Search for the cell housing the specified text and yield its [X, Y] center coordinate. 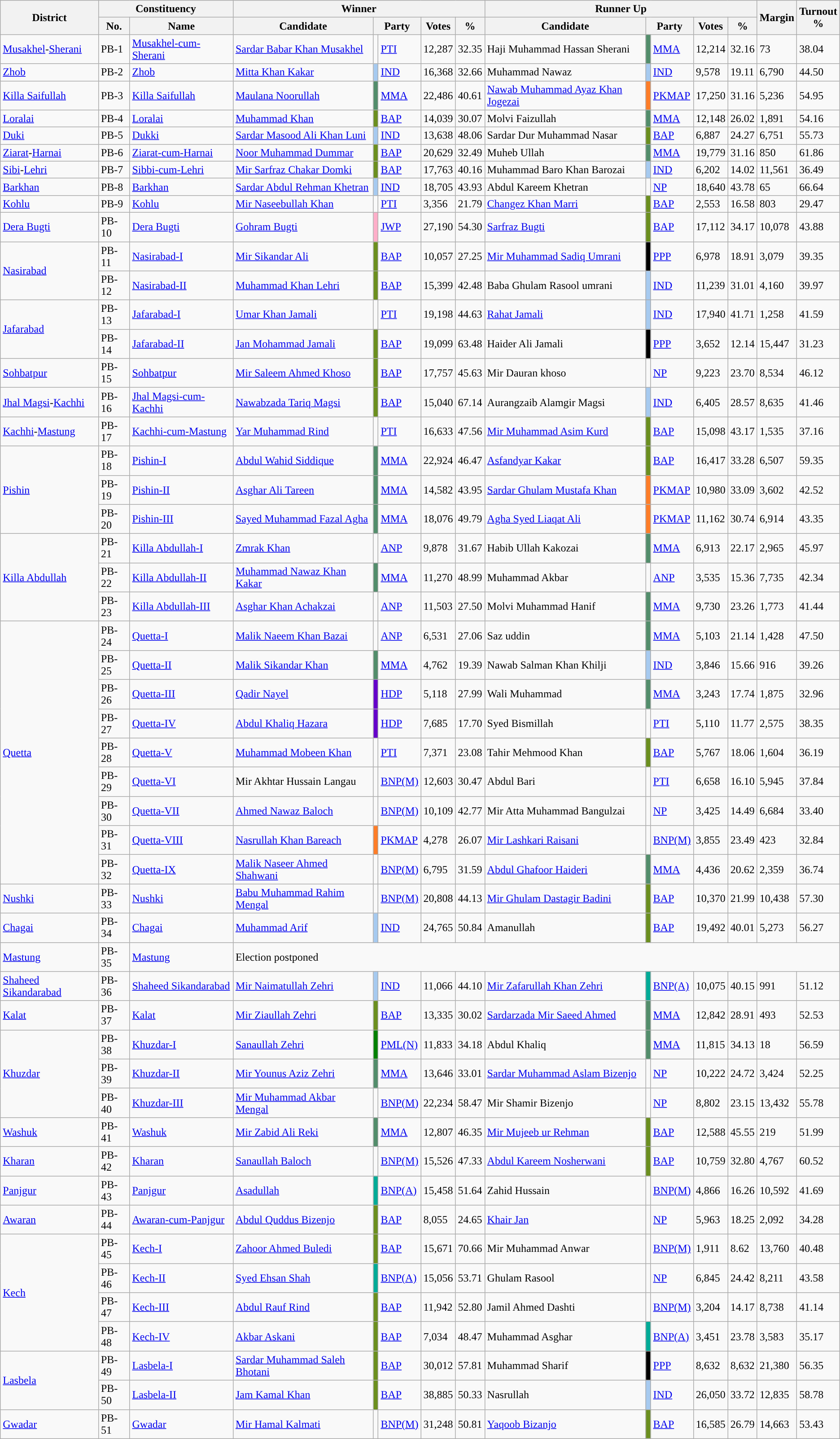
Muhammad Nawaz Khan Kakar [303, 577]
13,638 [438, 136]
PB-31 [114, 840]
Quetta-V [181, 753]
Muhammad Khan [303, 118]
Muhammad Mobeen Khan [303, 753]
Baba Ghulam Rasool umrani [565, 285]
12,835 [777, 1395]
33.09 [742, 490]
16,417 [711, 460]
15,040 [438, 402]
Sardar Ghulam Mustafa Khan [565, 490]
61.86 [818, 153]
Abdul Kareem Khetran [565, 187]
Quetta-VIII [181, 840]
52.80 [470, 1308]
Turnout% [818, 17]
Abdul Rauf Rind [303, 1308]
Malik Sikandar Khan [303, 665]
Wali Muhammad [565, 694]
63.48 [470, 344]
PB-5 [114, 136]
43.78 [742, 187]
28.57 [742, 402]
916 [777, 665]
Akbar Askani [303, 1336]
23.70 [742, 373]
4,767 [777, 1161]
Nasrullah [565, 1395]
18 [777, 1045]
12,603 [438, 782]
18.06 [742, 753]
15,399 [438, 285]
32.96 [818, 694]
44.50 [818, 72]
Mir Muhammad Akbar Mengal [303, 1103]
Muhammad Akbar [565, 577]
5,110 [711, 723]
50.33 [470, 1395]
PB-22 [114, 577]
Ziarat-Harnai [49, 153]
24.42 [742, 1278]
2,965 [777, 548]
3,425 [711, 811]
PB-29 [114, 782]
Mir Naimatullah Zehri [303, 986]
32.84 [818, 840]
30.74 [742, 519]
5,103 [711, 635]
12,807 [438, 1132]
11,942 [438, 1308]
18,076 [438, 519]
15,458 [438, 1190]
15,098 [711, 432]
Khuzdar-III [181, 1103]
19,779 [711, 153]
47.56 [470, 432]
19,492 [711, 928]
PB-24 [114, 635]
8,738 [777, 1308]
27.06 [470, 635]
38.04 [818, 49]
2,553 [711, 204]
Sayed Muhammad Fazal Agha [303, 519]
43.58 [818, 1278]
18,640 [711, 187]
PB-23 [114, 607]
PB-36 [114, 986]
46.47 [470, 460]
Syed Bismillah [565, 723]
46.35 [470, 1132]
Kachhi-cum-Mastung [181, 432]
44.10 [470, 986]
16.58 [742, 204]
15,056 [438, 1278]
56.35 [818, 1366]
23.15 [742, 1103]
3,079 [777, 256]
13,760 [777, 1249]
10,075 [711, 986]
22.17 [742, 548]
Kech-II [181, 1278]
PB-42 [114, 1161]
PB-44 [114, 1220]
Mir Ziaullah Zehri [303, 1015]
8,211 [777, 1278]
24.27 [742, 136]
53.71 [470, 1278]
Pishin-I [181, 460]
43.17 [742, 432]
Winner [359, 9]
Khuzdar [49, 1073]
23.78 [742, 1336]
Muhammad Nawaz [565, 72]
PB-16 [114, 402]
10,078 [777, 227]
60.52 [818, 1161]
44.63 [470, 315]
Nawab Muhammad Ayaz Khan Jogezai [565, 95]
16.10 [742, 782]
10,222 [711, 1073]
8,635 [777, 402]
10,057 [438, 256]
Syed Ehsan Shah [303, 1278]
Kech [49, 1293]
23.08 [470, 753]
52.53 [818, 1015]
10,980 [711, 490]
6,790 [777, 72]
27.25 [470, 256]
Mitta Khan Kakar [303, 72]
17,112 [711, 227]
13,646 [438, 1073]
9,730 [711, 607]
27.99 [470, 694]
1,891 [777, 118]
Pishin-II [181, 490]
5,963 [711, 1220]
Sanaullah Zehri [303, 1045]
Lasbela-II [181, 1395]
39.97 [818, 285]
5,236 [777, 95]
13,432 [777, 1103]
30.07 [470, 118]
Jam Kamal Khan [303, 1395]
Abdul Khaliq [565, 1045]
47.50 [818, 635]
29.47 [818, 204]
Name [181, 26]
65 [777, 187]
Zahid Hussain [565, 1190]
Sardar Abdul Rehman Khetran [303, 187]
Changez Khan Marri [565, 204]
4,762 [438, 665]
35.17 [818, 1336]
Mir Sarfraz Chakar Domki [303, 170]
Quetta-IV [181, 723]
PB-30 [114, 811]
58.47 [470, 1103]
58.78 [818, 1395]
PB-32 [114, 870]
803 [777, 204]
15.36 [742, 577]
16.26 [742, 1190]
1,911 [711, 1249]
9,578 [711, 72]
54.16 [818, 118]
6,531 [438, 635]
32.80 [742, 1161]
PB-39 [114, 1073]
38.35 [818, 723]
38,885 [438, 1395]
4,278 [438, 840]
28.91 [742, 1015]
Musakhel-Sherani [49, 49]
Sibi-Lehri [49, 170]
Muhammad Khan Lehri [303, 285]
14,663 [777, 1424]
PB-1 [114, 49]
7,034 [438, 1336]
Muhammad Arif [303, 928]
PB-26 [114, 694]
PB-3 [114, 95]
Ahmed Nawaz Baloch [303, 811]
7,685 [438, 723]
12.14 [742, 344]
52.25 [818, 1073]
18.25 [742, 1220]
PB-45 [114, 1249]
Maulana Noorullah [303, 95]
Sibbi-cum-Lehri [181, 170]
14.49 [742, 811]
No. [114, 26]
26,050 [711, 1395]
Killa Abdullah [49, 577]
Abdul Ghafoor Haideri [565, 870]
4,866 [711, 1190]
48.06 [470, 136]
PB-48 [114, 1336]
Abdul Bari [565, 782]
PB-34 [114, 928]
23.26 [742, 607]
Mir Mujeeb ur Rehman [565, 1132]
26.07 [470, 840]
PB-17 [114, 432]
11,066 [438, 986]
Rahat Jamali [565, 315]
Quetta [49, 752]
6,914 [777, 519]
33.01 [470, 1073]
Margin [777, 17]
Umar Khan Jamali [303, 315]
Nawab Salman Khan Khilji [565, 665]
39.35 [818, 256]
Mir Saleem Ahmed Khoso [303, 373]
Election postponed [536, 957]
Mir Atta Muhammad Bangulzai [565, 811]
Qadir Nayel [303, 694]
PB-20 [114, 519]
Kachhi-Mastung [49, 432]
3,846 [711, 665]
Molvi Muhammad Hanif [565, 607]
6,887 [711, 136]
34.28 [818, 1220]
15,447 [777, 344]
Jafarabad [49, 329]
3,243 [711, 694]
20.62 [742, 870]
Asfandyar Kakar [565, 460]
Nasirabad-I [181, 256]
11,162 [711, 519]
57.81 [470, 1366]
PB-14 [114, 344]
Abdul Khaliq Hazara [303, 723]
PB-50 [114, 1395]
21.99 [742, 898]
PB-10 [114, 227]
12,148 [711, 118]
Zahoor Ahmed Buledi [303, 1249]
33.72 [742, 1395]
54.95 [818, 95]
13,335 [438, 1015]
11,270 [438, 577]
Kech-IV [181, 1336]
Muhammad Asghar [565, 1336]
17.70 [470, 723]
40.48 [818, 1249]
41.44 [818, 607]
423 [777, 840]
Muhammad Baro Khan Barozai [565, 170]
17,250 [711, 95]
5,945 [777, 782]
2,092 [777, 1220]
Jafarabad-II [181, 344]
54.30 [470, 227]
18.91 [742, 256]
55.78 [818, 1103]
48.99 [470, 577]
JWP [399, 227]
31,248 [438, 1424]
36.49 [818, 170]
Muheb Ullah [565, 153]
44.13 [470, 898]
Jamil Ahmed Dashti [565, 1308]
850 [777, 153]
33.28 [742, 460]
PB-41 [114, 1132]
Asadullah [303, 1190]
12,588 [711, 1132]
Quetta-II [181, 665]
31.23 [818, 344]
10,592 [777, 1190]
493 [777, 1015]
9,223 [711, 373]
42.48 [470, 285]
32.35 [470, 49]
District [49, 17]
1,773 [777, 607]
15.66 [742, 665]
40.16 [470, 170]
Quetta-I [181, 635]
33.40 [818, 811]
27.50 [470, 607]
PB-37 [114, 1015]
Yar Muhammad Rind [303, 432]
Kech-III [181, 1308]
Sarfraz Bugti [565, 227]
41.69 [818, 1190]
PB-43 [114, 1190]
17,763 [438, 170]
41.71 [742, 315]
36.74 [818, 870]
Mir Hamal Kalmati [303, 1424]
PB-11 [114, 256]
Sardar Muhammad Saleh Bhotani [303, 1366]
6,751 [777, 136]
14.02 [742, 170]
45.63 [470, 373]
9,878 [438, 548]
3,652 [711, 344]
PB-47 [114, 1308]
Quetta-IX [181, 870]
21,380 [777, 1366]
Pishin-III [181, 519]
31.59 [470, 870]
PB-9 [114, 204]
PB-25 [114, 665]
39.26 [818, 665]
6,845 [711, 1278]
32.16 [742, 49]
32.49 [470, 153]
6,507 [777, 460]
Abdul Quddus Bizenjo [303, 1220]
17.74 [742, 694]
PB-28 [114, 753]
34.17 [742, 227]
11,815 [711, 1045]
42.34 [818, 577]
31.01 [742, 285]
Haji Muhammad Hassan Sherani [565, 49]
67.14 [470, 402]
24.65 [470, 1220]
PB-33 [114, 898]
51.64 [470, 1190]
49.79 [470, 519]
6,658 [711, 782]
37.84 [818, 782]
24,765 [438, 928]
Sanaullah Baloch [303, 1161]
41.14 [818, 1308]
991 [777, 986]
14.17 [742, 1308]
Sardarzada Mir Saeed Ahmed [565, 1015]
PB-12 [114, 285]
2,575 [777, 723]
50.84 [470, 928]
Sardar Dur Muhammad Nasar [565, 136]
27,190 [438, 227]
8.62 [742, 1249]
Awaran [49, 1220]
Asghar Ali Tareen [303, 490]
8,534 [777, 373]
Ghulam Rasool [565, 1278]
6,913 [711, 548]
PB-15 [114, 373]
Lasbela-I [181, 1366]
Constituency [166, 9]
Malik Naseer Ahmed Shahwani [303, 870]
Khuzdar-I [181, 1045]
Muhammad Sharif [565, 1366]
3,424 [777, 1073]
10,109 [438, 811]
8,802 [711, 1103]
6,684 [777, 811]
Lasbela [49, 1380]
PB-46 [114, 1278]
22,486 [438, 95]
26.79 [742, 1424]
3,451 [711, 1336]
11,503 [438, 607]
Asghar Khan Achakzai [303, 607]
46.12 [818, 373]
45.55 [742, 1132]
10,759 [711, 1161]
16,368 [438, 72]
51.99 [818, 1132]
30.47 [470, 782]
23.49 [742, 840]
10,438 [777, 898]
Jan Mohammad Jamali [303, 344]
21.79 [470, 204]
19.39 [470, 665]
30.02 [470, 1015]
36.19 [818, 753]
43.88 [818, 227]
Khuzdar-II [181, 1073]
47.33 [470, 1161]
14,039 [438, 118]
1,604 [777, 753]
Khair Jan [565, 1220]
12,287 [438, 49]
5,273 [777, 928]
66.64 [818, 187]
5,767 [711, 753]
Saz uddin [565, 635]
Mir Ghulam Dastagir Badini [565, 898]
11,239 [711, 285]
14,582 [438, 490]
43.93 [470, 187]
Nawabzada Tariq Magsi [303, 402]
Quetta-VII [181, 811]
7,371 [438, 753]
Mir Dauran khoso [565, 373]
Mir Akhtar Hussain Langau [303, 782]
18,705 [438, 187]
1,875 [777, 694]
Gohram Bugti [303, 227]
Quetta-VI [181, 782]
PML(N) [399, 1045]
PB-21 [114, 548]
Mir Zabid Ali Reki [303, 1132]
1,535 [777, 432]
Mir Naseebullah Khan [303, 204]
Quetta-III [181, 694]
43.35 [818, 519]
PB-40 [114, 1103]
32.66 [470, 72]
41.46 [818, 402]
Habib Ullah Kakozai [565, 548]
4,436 [711, 870]
24.72 [742, 1073]
15,671 [438, 1249]
73 [777, 49]
50.81 [470, 1424]
3,855 [711, 840]
PB-27 [114, 723]
5,118 [438, 694]
Nasrullah Khan Bareach [303, 840]
Sardar Muhammad Aslam Bizenjo [565, 1073]
PB-38 [114, 1045]
59.35 [818, 460]
Agha Syed Liaqat Ali [565, 519]
Ziarat-cum-Harnai [181, 153]
Mir Shamir Bizenjo [565, 1103]
PB-2 [114, 72]
30,012 [438, 1366]
Pishin [49, 490]
16,633 [438, 432]
37.16 [818, 432]
11.77 [742, 723]
41.59 [818, 315]
17,757 [438, 373]
Musakhel-cum-Sherani [181, 49]
56.27 [818, 928]
6,405 [711, 402]
Nasirabad-II [181, 285]
12,842 [711, 1015]
31.67 [470, 548]
15,526 [438, 1161]
3,356 [438, 204]
6,978 [711, 256]
Duki [49, 136]
43.95 [470, 490]
Mir Younus Aziz Zehri [303, 1073]
17,940 [711, 315]
7,735 [777, 577]
Mir Sikandar Ali [303, 256]
8,055 [438, 1220]
Jhal Magsi-Kachhi [49, 402]
40.15 [742, 986]
56.59 [818, 1045]
Molvi Faizullah [565, 118]
PB-4 [114, 118]
20,808 [438, 898]
PB-51 [114, 1424]
Zmrak Khan [303, 548]
6,795 [438, 870]
10,370 [711, 898]
Killa Abdullah-I [181, 548]
Haider Ali Jamali [565, 344]
PB-6 [114, 153]
Malik Naeem Khan Bazai [303, 635]
Runner Up [621, 9]
19,198 [438, 315]
Jafarabad-I [181, 315]
20,629 [438, 153]
42.77 [470, 811]
22,924 [438, 460]
19,099 [438, 344]
Killa Abdullah-III [181, 607]
PB-7 [114, 170]
Mir Muhammad Sadiq Umrani [565, 256]
Amanullah [565, 928]
Killa Abdullah-II [181, 577]
Tahir Mehmood Khan [565, 753]
Dukki [181, 136]
Abdul Kareem Nosherwani [565, 1161]
Mir Muhammad Asim Kurd [565, 432]
22,234 [438, 1103]
1,258 [777, 315]
48.47 [470, 1336]
Abdul Wahid Siddique [303, 460]
57.30 [818, 898]
51.12 [818, 986]
Nasirabad [49, 271]
2,359 [777, 870]
34.18 [470, 1045]
34.13 [742, 1045]
3,535 [711, 577]
Aurangzaib Alamgir Magsi [565, 402]
16,585 [711, 1424]
40.61 [470, 95]
21.14 [742, 635]
55.73 [818, 136]
PB-13 [114, 315]
53.43 [818, 1424]
Babu Muhammad Rahim Mengal [303, 898]
Yaqoob Bizanjo [565, 1424]
PB-35 [114, 957]
3,583 [777, 1336]
PB-19 [114, 490]
Sardar Masood Ali Khan Luni [303, 136]
70.66 [470, 1249]
11,833 [438, 1045]
PB-49 [114, 1366]
26.02 [742, 118]
4,160 [777, 285]
11,561 [777, 170]
Mir Muhammad Anwar [565, 1249]
PB-8 [114, 187]
1,428 [777, 635]
6,202 [711, 170]
45.97 [818, 548]
PB-18 [114, 460]
Noor Muhammad Dummar [303, 153]
3,204 [711, 1308]
19.11 [742, 72]
Awaran-cum-Panjgur [181, 1220]
Kech-I [181, 1249]
Mir Lashkari Raisani [565, 840]
40.01 [742, 928]
Sardar Babar Khan Musakhel [303, 49]
Jhal Magsi-cum-Kachhi [181, 402]
12,214 [711, 49]
Mir Zafarullah Khan Zehri [565, 986]
3,602 [777, 490]
219 [777, 1132]
42.52 [818, 490]
